Find where the given text appears and provide that cell's center as (x, y) coordinate. 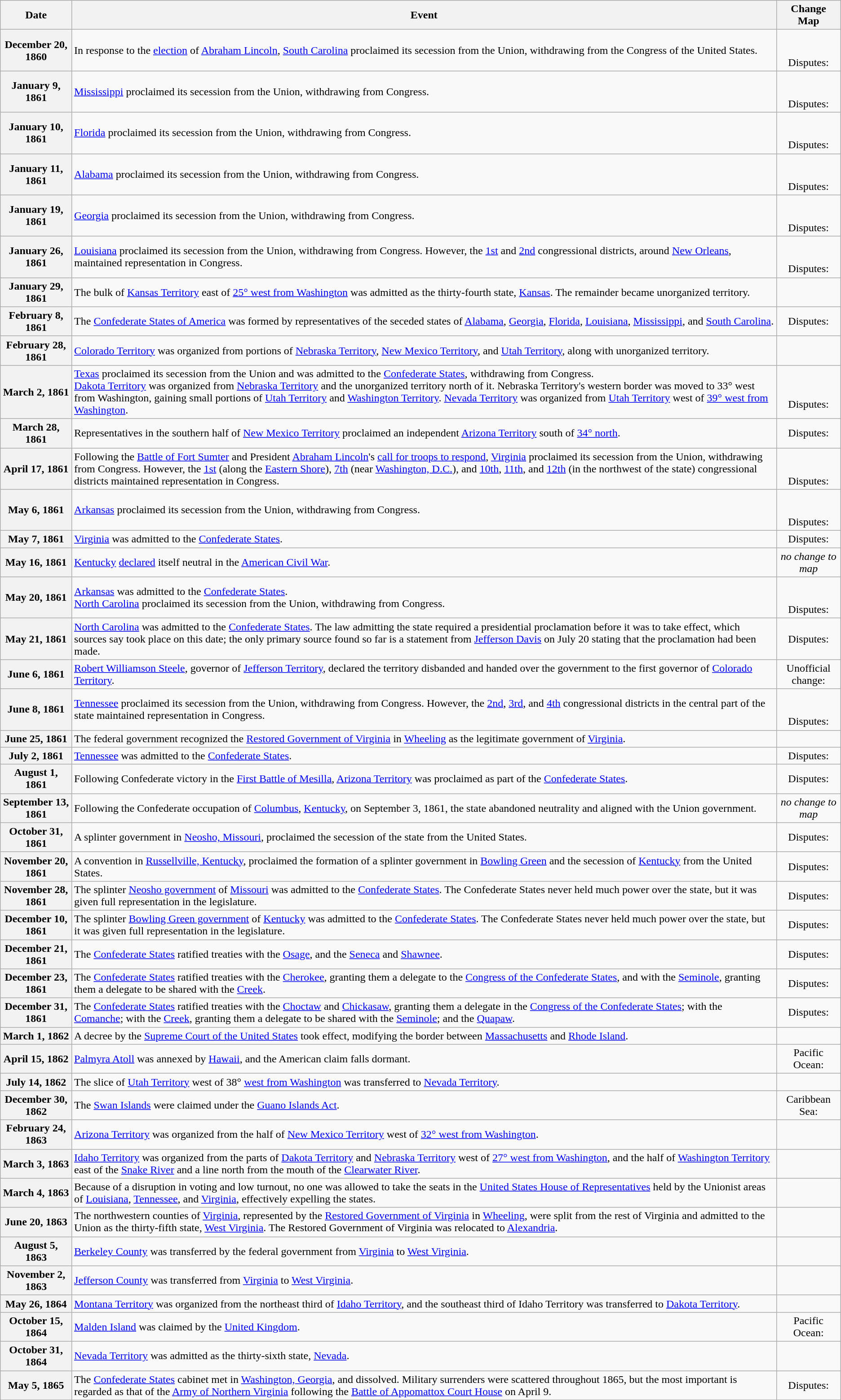
February 8, 1861 (36, 321)
March 2, 1861 (36, 392)
January 9, 1861 (36, 92)
March 28, 1861 (36, 433)
November 20, 1861 (36, 867)
The slice of Utah Territory west of 38° west from Washington was transferred to Nevada Territory. (424, 1082)
August 5, 1863 (36, 1251)
November 2, 1863 (36, 1281)
January 10, 1861 (36, 133)
December 31, 1861 (36, 1013)
March 3, 1863 (36, 1164)
June 25, 1861 (36, 739)
Tennessee was admitted to the Confederate States. (424, 756)
A splinter government in Neosho, Missouri, proclaimed the secession of the state from the United States. (424, 837)
May 5, 1865 (36, 1385)
March 1, 1862 (36, 1036)
June 8, 1861 (36, 709)
March 4, 1863 (36, 1193)
January 26, 1861 (36, 257)
June 20, 1863 (36, 1222)
April 15, 1862 (36, 1059)
Arizona Territory was organized from the half of New Mexico Territory west of 32° west from Washington. (424, 1134)
Date (36, 15)
Caribbean Sea: (809, 1105)
The Confederate States ratified treaties with the Osage, and the Seneca and Shawnee. (424, 954)
October 31, 1861 (36, 837)
May 7, 1861 (36, 539)
May 6, 1861 (36, 510)
Malden Island was claimed by the United Kingdom. (424, 1326)
July 2, 1861 (36, 756)
May 26, 1864 (36, 1303)
April 17, 1861 (36, 469)
January 11, 1861 (36, 174)
January 19, 1861 (36, 216)
Alabama proclaimed its secession from the Union, withdrawing from Congress. (424, 174)
Jefferson County was transferred from Virginia to West Virginia. (424, 1281)
Berkeley County was transferred by the federal government from Virginia to West Virginia. (424, 1251)
Mississippi proclaimed its secession from the Union, withdrawing from Congress. (424, 92)
February 28, 1861 (36, 350)
Representatives in the southern half of New Mexico Territory proclaimed an independent Arizona Territory south of 34° north. (424, 433)
December 30, 1862 (36, 1105)
December 23, 1861 (36, 983)
Event (424, 15)
June 6, 1861 (36, 674)
December 10, 1861 (36, 925)
Georgia proclaimed its secession from the Union, withdrawing from Congress. (424, 216)
August 1, 1861 (36, 779)
Kentucky declared itself neutral in the American Civil War. (424, 562)
October 31, 1864 (36, 1356)
May 16, 1861 (36, 562)
October 15, 1864 (36, 1326)
Nevada Territory was admitted as the thirty-sixth state, Nevada. (424, 1356)
September 13, 1861 (36, 808)
Colorado Territory was organized from portions of Nebraska Territory, New Mexico Territory, and Utah Territory, along with unorganized territory. (424, 350)
Following Confederate victory in the First Battle of Mesilla, Arizona Territory was proclaimed as part of the Confederate States. (424, 779)
Arkansas proclaimed its secession from the Union, withdrawing from Congress. (424, 510)
November 28, 1861 (36, 895)
Change Map (809, 15)
Virginia was admitted to the Confederate States. (424, 539)
May 21, 1861 (36, 639)
February 24, 1863 (36, 1134)
July 14, 1862 (36, 1082)
A decree by the Supreme Court of the United States took effect, modifying the border between Massachusetts and Rhode Island. (424, 1036)
December 20, 1860 (36, 50)
January 29, 1861 (36, 292)
December 21, 1861 (36, 954)
Florida proclaimed its secession from the Union, withdrawing from Congress. (424, 133)
Palmyra Atoll was annexed by Hawaii, and the American claim falls dormant. (424, 1059)
The Swan Islands were claimed under the Guano Islands Act. (424, 1105)
Unofficial change: (809, 674)
The federal government recognized the Restored Government of Virginia in Wheeling as the legitimate government of Virginia. (424, 739)
May 20, 1861 (36, 598)
Arkansas was admitted to the Confederate States.North Carolina proclaimed its secession from the Union, withdrawing from Congress. (424, 598)
